Locate the cell with the specified text and output its (X, Y) center coordinate. 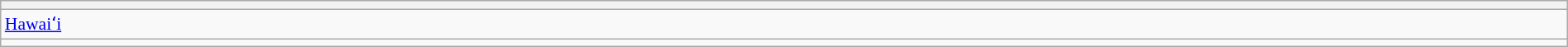
Hawaiʻi (784, 24)
